Search for the cell housing the specified text and yield its [X, Y] center coordinate. 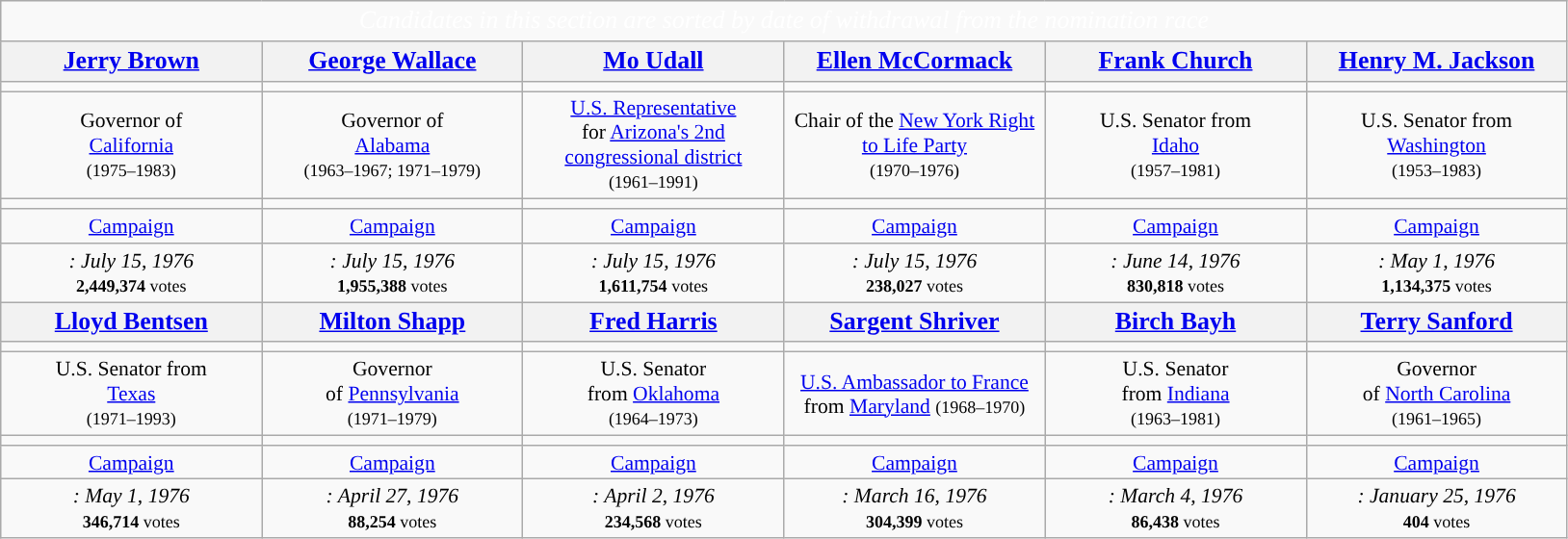
Frank Church [1175, 62]
Birch Bayh [1175, 322]
Fred Harris [653, 322]
Governorof North Carolina(1961–1965) [1437, 395]
: June 14, 1976830,818 votes [1175, 273]
Jerry Brown [131, 62]
Mo Udall [653, 62]
U.S. Ambassador to France from Maryland (1968–1970) [915, 395]
: April 27, 197688,254 votes [393, 508]
U.S. Senator fromWashington(1953–1983) [1437, 145]
: March 16, 1976304,399 votes [915, 508]
: April 2, 1976234,568 votes [653, 508]
: July 15, 19761,611,754 votes [653, 273]
Ellen McCormack [915, 62]
George Wallace [393, 62]
: July 15, 1976238,027 votes [915, 273]
: July 15, 19761,955,388 votes [393, 273]
U.S. Representativefor Arizona's 2nd congressional district(1961–1991) [653, 145]
Henry M. Jackson [1437, 62]
: May 1, 19761,134,375 votes [1437, 273]
Lloyd Bentsen [131, 322]
: January 25, 1976404 votes [1437, 508]
U.S. Senator fromTexas(1971–1993) [131, 395]
U.S. Senatorfrom Oklahoma(1964–1973) [653, 395]
: March 4, 197686,438 votes [1175, 508]
: May 1, 1976346,714 votes [131, 508]
U.S. Senator fromIdaho(1957–1981) [1175, 145]
Candidates in this section are sorted by date of withdrawal from the nomination race [784, 21]
Milton Shapp [393, 322]
Governor ofAlabama(1963–1967; 1971–1979) [393, 145]
U.S. Senatorfrom Indiana(1963–1981) [1175, 395]
Governor ofCalifornia(1975–1983) [131, 145]
Sargent Shriver [915, 322]
Chair of the New York Right to Life Party(1970–1976) [915, 145]
Terry Sanford [1437, 322]
: July 15, 19762,449,374 votes [131, 273]
Governorof Pennsylvania(1971–1979) [393, 395]
